Capture the cell that displays the provided text and extract its (x, y) central coordinate. 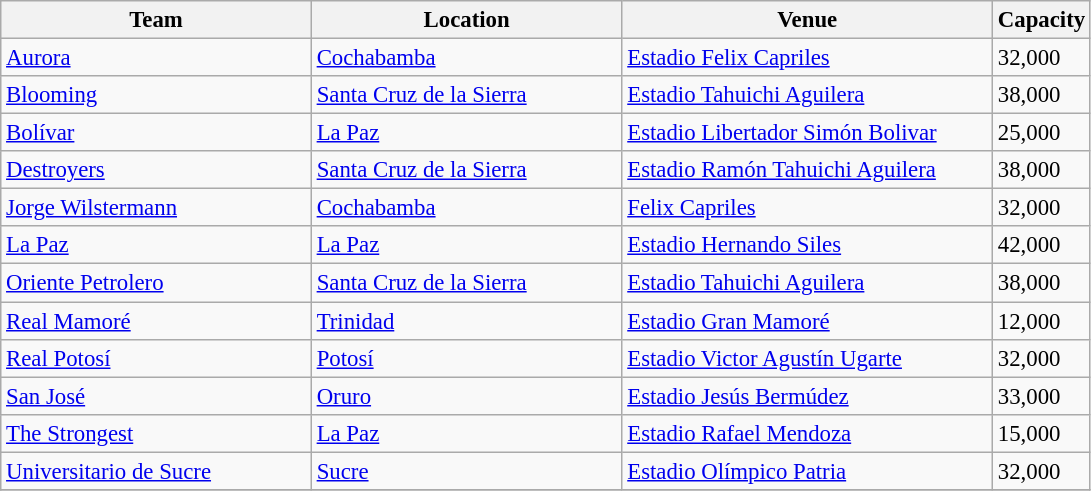
Estadio Rafael Mendoza (808, 433)
25,000 (1042, 133)
Estadio Victor Agustín Ugarte (808, 358)
15,000 (1042, 433)
Sucre (466, 471)
Destroyers (156, 170)
Estadio Jesús Bermúdez (808, 396)
Oruro (466, 396)
Potosí (466, 358)
Estadio Olímpico Patria (808, 471)
Venue (808, 20)
Trinidad (466, 321)
Real Mamoré (156, 321)
Estadio Felix Capriles (808, 58)
Universitario de Sucre (156, 471)
Felix Capriles (808, 208)
12,000 (1042, 321)
The Strongest (156, 433)
Team (156, 20)
San José (156, 396)
33,000 (1042, 396)
Capacity (1042, 20)
Bolívar (156, 133)
Estadio Ramón Tahuichi Aguilera (808, 170)
Estadio Hernando Siles (808, 245)
Location (466, 20)
Estadio Libertador Simón Bolivar (808, 133)
42,000 (1042, 245)
Real Potosí (156, 358)
Jorge Wilstermann (156, 208)
Oriente Petrolero (156, 283)
Aurora (156, 58)
Estadio Gran Mamoré (808, 321)
Blooming (156, 95)
